Pinpoint the cell where the given text exists, returning its (x, y) midpoint coordinate. 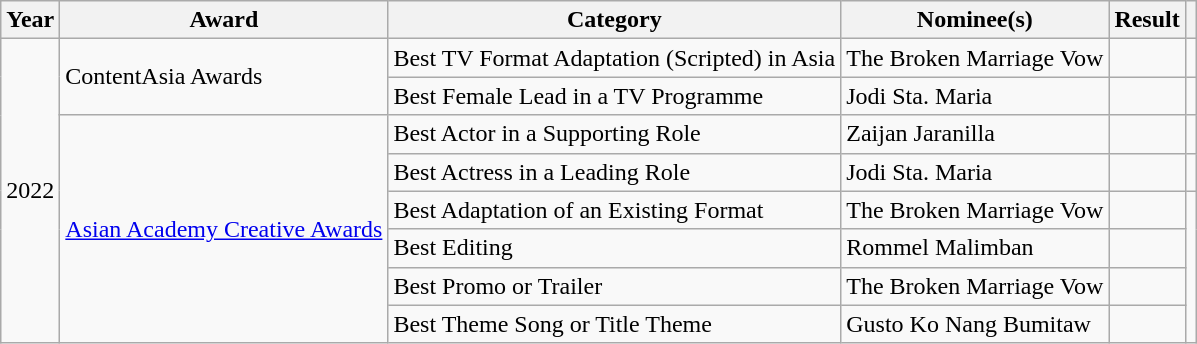
Award (224, 20)
Best Actor in a Supporting Role (614, 134)
Best Actress in a Leading Role (614, 172)
Best Theme Song or Title Theme (614, 324)
Asian Academy Creative Awards (224, 229)
Rommel Malimban (975, 248)
2022 (30, 191)
Zaijan Jaranilla (975, 134)
Year (30, 20)
ContentAsia Awards (224, 77)
Result (1147, 20)
Best Female Lead in a TV Programme (614, 96)
Best Editing (614, 248)
Best Promo or Trailer (614, 286)
Best Adaptation of an Existing Format (614, 210)
Best TV Format Adaptation (Scripted) in Asia (614, 58)
Gusto Ko Nang Bumitaw (975, 324)
Category (614, 20)
Nominee(s) (975, 20)
